Detect which cell encompasses the target text, then output its [X, Y] center coordinate. 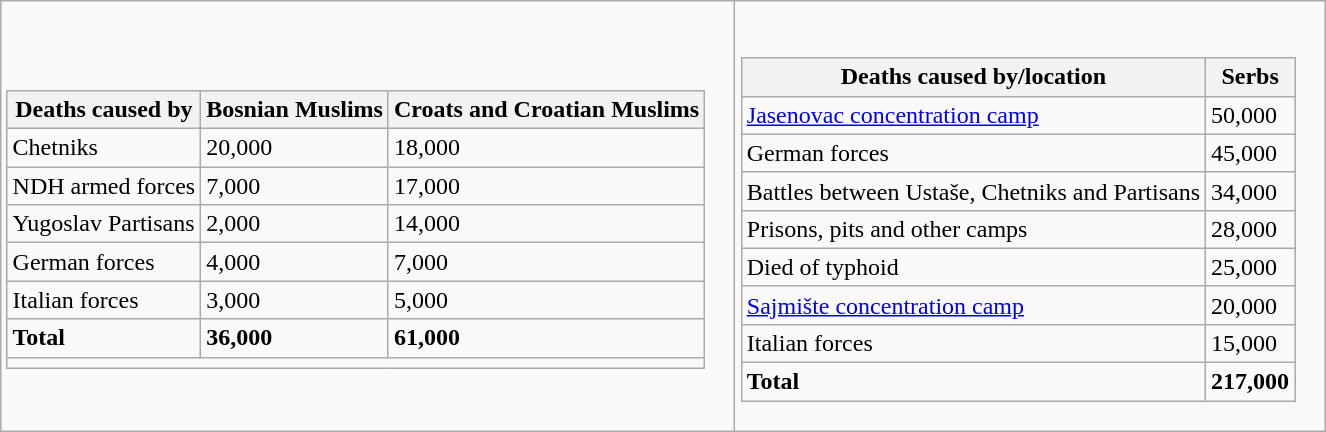
50,000 [1250, 115]
45,000 [1250, 153]
Battles between Ustaše, Chetniks and Partisans [973, 191]
25,000 [1250, 267]
Deaths caused by/location [973, 77]
NDH armed forces [104, 186]
18,000 [546, 148]
Sajmište concentration camp [973, 305]
3,000 [295, 300]
15,000 [1250, 343]
Jasenovac concentration camp [973, 115]
Serbs [1250, 77]
Deaths caused by [104, 110]
Chetniks [104, 148]
Yugoslav Partisans [104, 224]
28,000 [1250, 229]
217,000 [1250, 382]
36,000 [295, 338]
Prisons, pits and other camps [973, 229]
5,000 [546, 300]
Croats and Croatian Muslims [546, 110]
Died of typhoid [973, 267]
14,000 [546, 224]
Bosnian Muslims [295, 110]
2,000 [295, 224]
4,000 [295, 262]
34,000 [1250, 191]
61,000 [546, 338]
17,000 [546, 186]
